Determine the (x, y) coordinate at the center of the cell enclosing the given text.  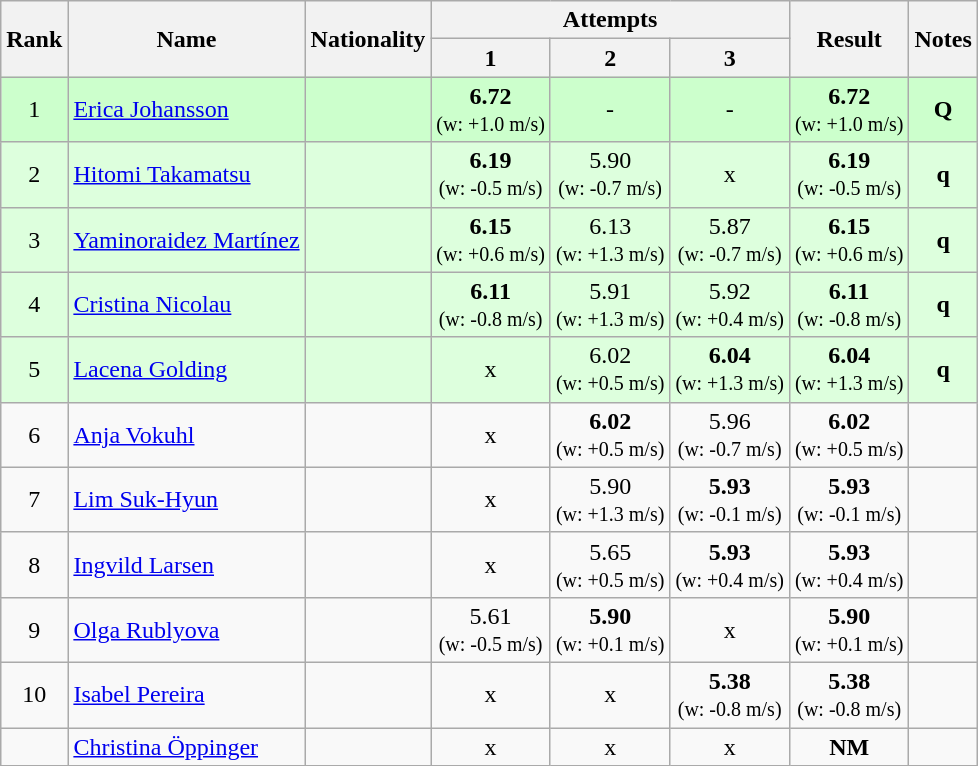
Isabel Pereira (186, 694)
5.90(w: +0.1 m/s) (610, 630)
6.04 (w: +1.3 m/s) (849, 370)
5.90 (w: +0.1 m/s) (849, 630)
5 (34, 370)
10 (34, 694)
5.90(w: -0.7 m/s) (610, 174)
5.96(w: -0.7 m/s) (730, 434)
6 (34, 434)
5.93 (w: +0.4 m/s) (849, 564)
Christina Öppinger (186, 747)
Nationality (368, 39)
Ingvild Larsen (186, 564)
Name (186, 39)
5.65(w: +0.5 m/s) (610, 564)
5.87(w: -0.7 m/s) (730, 240)
6.11 (w: -0.8 m/s) (849, 304)
5.92(w: +0.4 m/s) (730, 304)
8 (34, 564)
Yaminoraidez Martínez (186, 240)
6.04(w: +1.3 m/s) (730, 370)
6.02 (w: +0.5 m/s) (849, 434)
5.61(w: -0.5 m/s) (491, 630)
Anja Vokuhl (186, 434)
5.93(w: +0.4 m/s) (730, 564)
5.38 (w: -0.8 m/s) (849, 694)
Cristina Nicolau (186, 304)
9 (34, 630)
Q (943, 110)
Attempts (610, 20)
5.90(w: +1.3 m/s) (610, 500)
5.93(w: -0.1 m/s) (730, 500)
5.93 (w: -0.1 m/s) (849, 500)
6.11(w: -0.8 m/s) (491, 304)
Erica Johansson (186, 110)
Rank (34, 39)
6.15(w: +0.6 m/s) (491, 240)
6.72(w: +1.0 m/s) (491, 110)
Olga Rublyova (186, 630)
Hitomi Takamatsu (186, 174)
6.15 (w: +0.6 m/s) (849, 240)
5.91(w: +1.3 m/s) (610, 304)
Lacena Golding (186, 370)
7 (34, 500)
Lim Suk-Hyun (186, 500)
Result (849, 39)
6.19(w: -0.5 m/s) (491, 174)
6.72 (w: +1.0 m/s) (849, 110)
5.38(w: -0.8 m/s) (730, 694)
Notes (943, 39)
6.19 (w: -0.5 m/s) (849, 174)
6.13(w: +1.3 m/s) (610, 240)
NM (849, 747)
4 (34, 304)
